For the text-containing cell, return its midpoint in [X, Y] coordinate format. 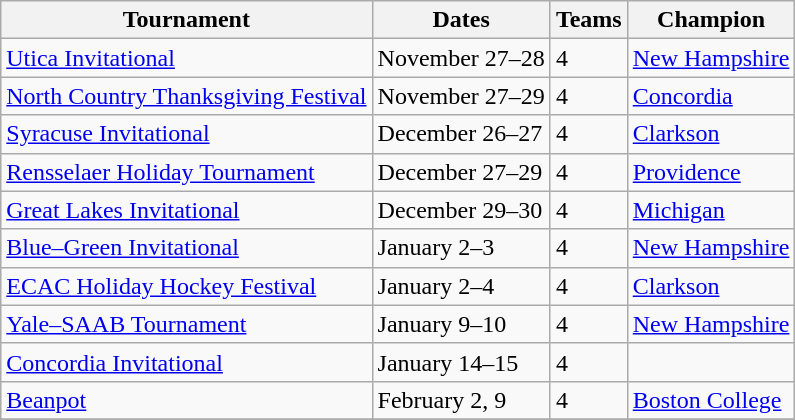
December 29–30 [461, 210]
January 2–4 [461, 286]
December 26–27 [461, 134]
Utica Invitational [186, 58]
ECAC Holiday Hockey Festival [186, 286]
November 27–29 [461, 96]
Teams [588, 20]
North Country Thanksgiving Festival [186, 96]
Concordia [711, 96]
Beanpot [186, 400]
Boston College [711, 400]
Yale–SAAB Tournament [186, 324]
January 14–15 [461, 362]
Champion [711, 20]
Tournament [186, 20]
Great Lakes Invitational [186, 210]
Concordia Invitational [186, 362]
Dates [461, 20]
January 9–10 [461, 324]
Blue–Green Invitational [186, 248]
December 27–29 [461, 172]
November 27–28 [461, 58]
Michigan [711, 210]
February 2, 9 [461, 400]
January 2–3 [461, 248]
Syracuse Invitational [186, 134]
Rensselaer Holiday Tournament [186, 172]
Providence [711, 172]
